Identify which cell holds the provided text, then report its [x, y] central coordinate. 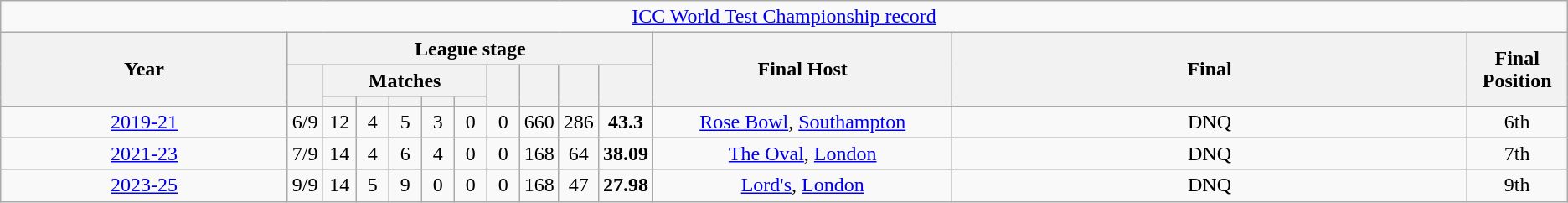
27.98 [625, 185]
9th [1517, 185]
Matches [405, 81]
7/9 [305, 154]
64 [578, 154]
9 [405, 185]
38.09 [625, 154]
6/9 [305, 122]
47 [578, 185]
2023-25 [144, 185]
ICC World Test Championship record [784, 17]
3 [437, 122]
Rose Bowl, Southampton [802, 122]
9/9 [305, 185]
Final [1210, 69]
Final Position [1517, 69]
2019-21 [144, 122]
The Oval, London [802, 154]
43.3 [625, 122]
Year [144, 69]
660 [539, 122]
7th [1517, 154]
12 [339, 122]
League stage [470, 49]
6th [1517, 122]
Final Host [802, 69]
6 [405, 154]
286 [578, 122]
2021-23 [144, 154]
Lord's, London [802, 185]
